Detect which cell encompasses the target text, then output its [x, y] center coordinate. 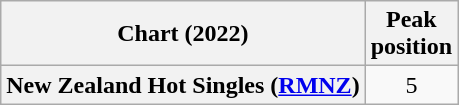
New Zealand Hot Singles (RMNZ) [183, 85]
Chart (2022) [183, 34]
5 [411, 85]
Peakposition [411, 34]
